Return the (x, y) coordinate for the center point of the cell that contains the specified text.  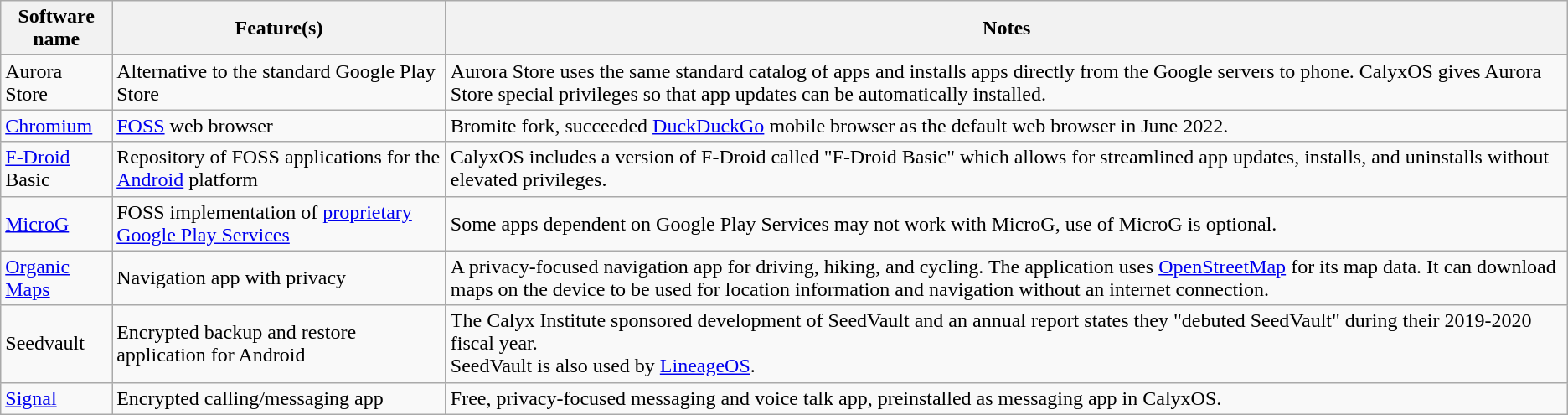
Encrypted backup and restore application for Android (280, 344)
Signal (57, 398)
MicroG (57, 223)
Alternative to the standard Google Play Store (280, 82)
Some apps dependent on Google Play Services may not work with MicroG, use of MicroG is optional. (1007, 223)
Encrypted calling/messaging app (280, 398)
Seedvault (57, 344)
Feature(s) (280, 29)
FOSS implementation of proprietary Google Play Services (280, 223)
Bromite fork, succeeded DuckDuckGo mobile browser as the default web browser in June 2022. (1007, 126)
Aurora Store (57, 82)
Chromium (57, 126)
Repository of FOSS applications for the Android platform (280, 169)
F-Droid Basic (57, 169)
FOSS web browser (280, 126)
Navigation app with privacy (280, 278)
Free, privacy-focused messaging and voice talk app, preinstalled as messaging app in CalyxOS. (1007, 398)
Organic Maps (57, 278)
Softwarename (57, 29)
Notes (1007, 29)
